Capture the cell that displays the provided text and extract its (x, y) central coordinate. 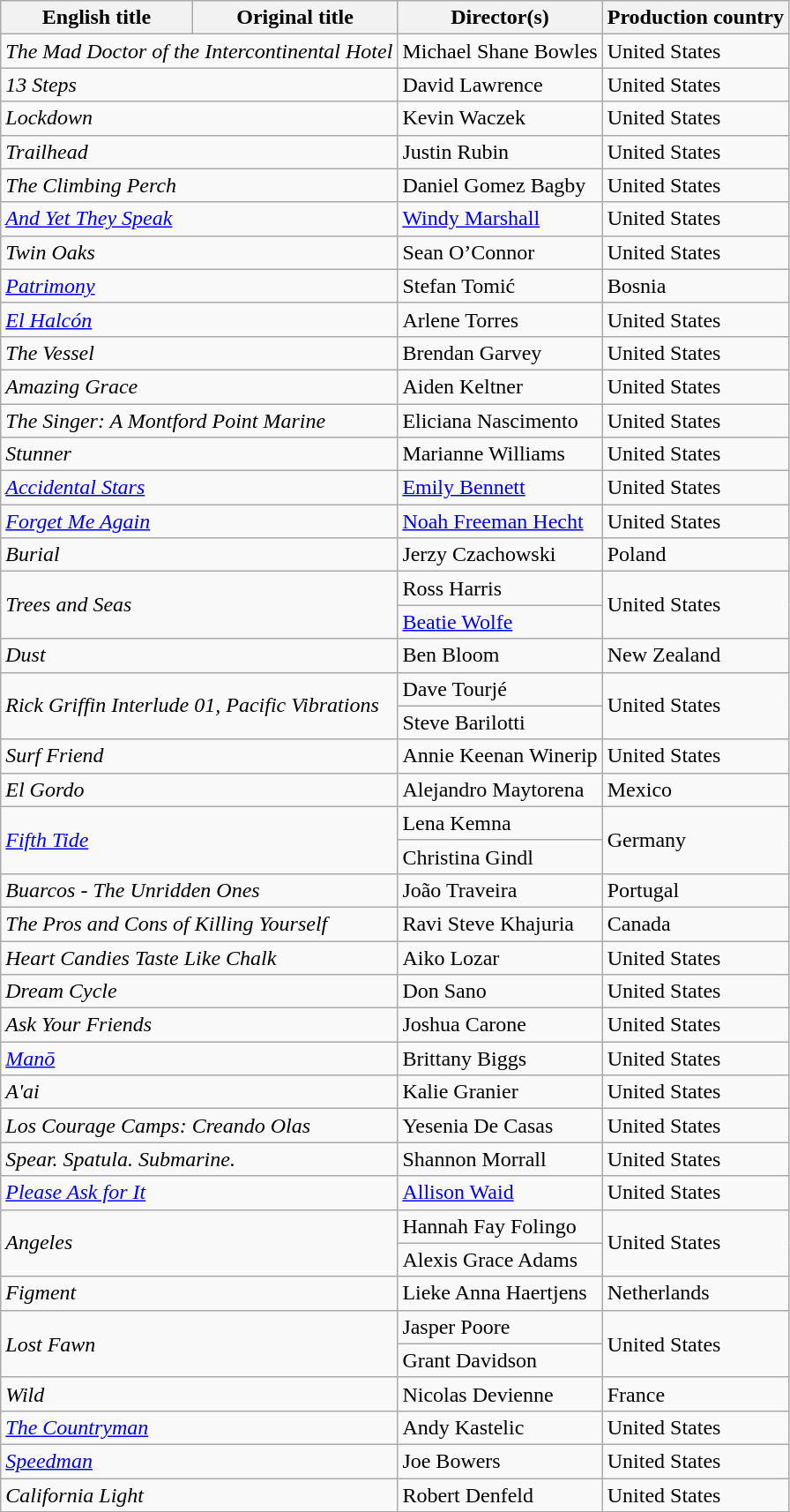
The Climbing Perch (199, 185)
Surf Friend (199, 756)
Michael Shane Bowles (500, 51)
The Mad Doctor of the Intercontinental Hotel (199, 51)
Fifth Tide (199, 840)
Bosnia (695, 286)
Justin Rubin (500, 152)
Ben Bloom (500, 655)
Burial (199, 555)
Netherlands (695, 1293)
Original title (294, 18)
Los Courage Camps: Creando Olas (199, 1126)
New Zealand (695, 655)
Sean O’Connor (500, 252)
Windy Marshall (500, 219)
The Countryman (199, 1427)
Jasper Poore (500, 1327)
California Light (199, 1495)
Canada (695, 924)
Angeles (199, 1243)
Mexico (695, 790)
Beatie Wolfe (500, 622)
Noah Freeman Hecht (500, 521)
João Traveira (500, 890)
Lena Kemna (500, 823)
Poland (695, 555)
The Pros and Cons of Killing Yourself (199, 924)
El Gordo (199, 790)
Marianne Williams (500, 454)
13 Steps (199, 85)
Rick Griffin Interlude 01, Pacific Vibrations (199, 706)
Alejandro Maytorena (500, 790)
Grant Davidson (500, 1360)
Director(s) (500, 18)
Production country (695, 18)
Annie Keenan Winerip (500, 756)
Twin Oaks (199, 252)
The Singer: A Montford Point Marine (199, 421)
Emily Bennett (500, 488)
Arlene Torres (500, 319)
Shannon Morrall (500, 1159)
The Vessel (199, 353)
Brendan Garvey (500, 353)
Stefan Tomić (500, 286)
A'ai (199, 1092)
Robert Denfeld (500, 1495)
Wild (199, 1394)
Don Sano (500, 992)
Eliciana Nascimento (500, 421)
Dave Tourjé (500, 689)
Alexis Grace Adams (500, 1260)
Stunner (199, 454)
Spear. Spatula. Submarine. (199, 1159)
Aiko Lozar (500, 957)
Manō (199, 1059)
Buarcos - The Unridden Ones (199, 890)
Trees and Seas (199, 605)
Jerzy Czachowski (500, 555)
Patrimony (199, 286)
Kevin Waczek (500, 118)
English title (97, 18)
Yesenia De Casas (500, 1126)
Daniel Gomez Bagby (500, 185)
Steve Barilotti (500, 722)
Ask Your Friends (199, 1025)
Forget Me Again (199, 521)
And Yet They Speak (199, 219)
El Halcón (199, 319)
Figment (199, 1293)
Heart Candies Taste Like Chalk (199, 957)
France (695, 1394)
David Lawrence (500, 85)
Dream Cycle (199, 992)
Lost Fawn (199, 1344)
Portugal (695, 890)
Trailhead (199, 152)
Aiden Keltner (500, 386)
Germany (695, 840)
Ravi Steve Khajuria (500, 924)
Accidental Stars (199, 488)
Lieke Anna Haertjens (500, 1293)
Lockdown (199, 118)
Allison Waid (500, 1193)
Speedman (199, 1461)
Joe Bowers (500, 1461)
Kalie Granier (500, 1092)
Ross Harris (500, 588)
Christina Gindl (500, 857)
Nicolas Devienne (500, 1394)
Brittany Biggs (500, 1059)
Please Ask for It (199, 1193)
Joshua Carone (500, 1025)
Andy Kastelic (500, 1427)
Dust (199, 655)
Hannah Fay Folingo (500, 1226)
Amazing Grace (199, 386)
